Identify which cell holds the provided text, then report its (X, Y) central coordinate. 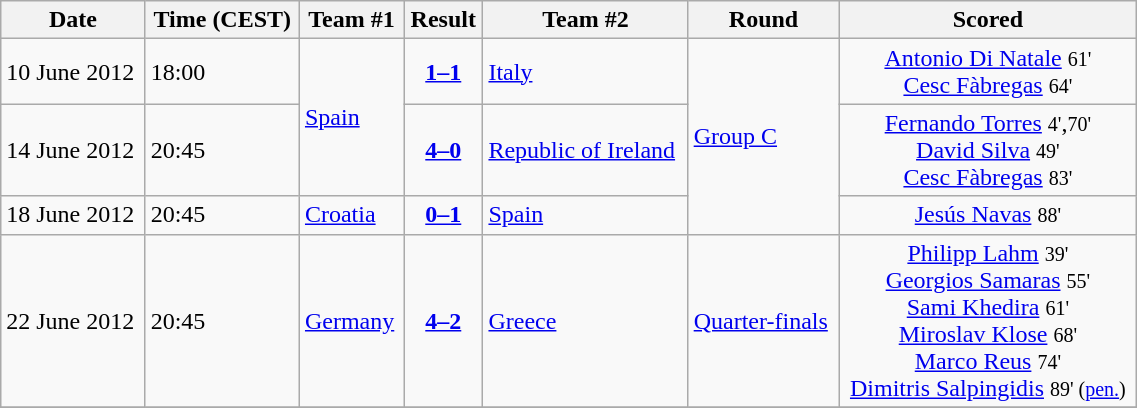
Germany (351, 320)
Fernando Torres 4',70'David Silva 49'Cesc Fàbregas 83' (988, 150)
4–2 (444, 320)
1–1 (444, 72)
Result (444, 20)
Greece (586, 320)
Philipp Lahm 39'Georgios Samaras 55'Sami Khedira 61'Miroslav Klose 68'Marco Reus 74'Dimitris Salpingidis 89' (pen.) (988, 320)
Antonio Di Natale 61'Cesc Fàbregas 64' (988, 72)
10 June 2012 (73, 72)
Team #1 (351, 20)
Round (764, 20)
Italy (586, 72)
Republic of Ireland (586, 150)
Time (CEST) (222, 20)
14 June 2012 (73, 150)
Croatia (351, 215)
Jesús Navas 88' (988, 215)
18:00 (222, 72)
18 June 2012 (73, 215)
Quarter-finals (764, 320)
Scored (988, 20)
Date (73, 20)
Group C (764, 136)
4–0 (444, 150)
22 June 2012 (73, 320)
Team #2 (586, 20)
0–1 (444, 215)
